Return [x, y] of the center of cell containing provided text 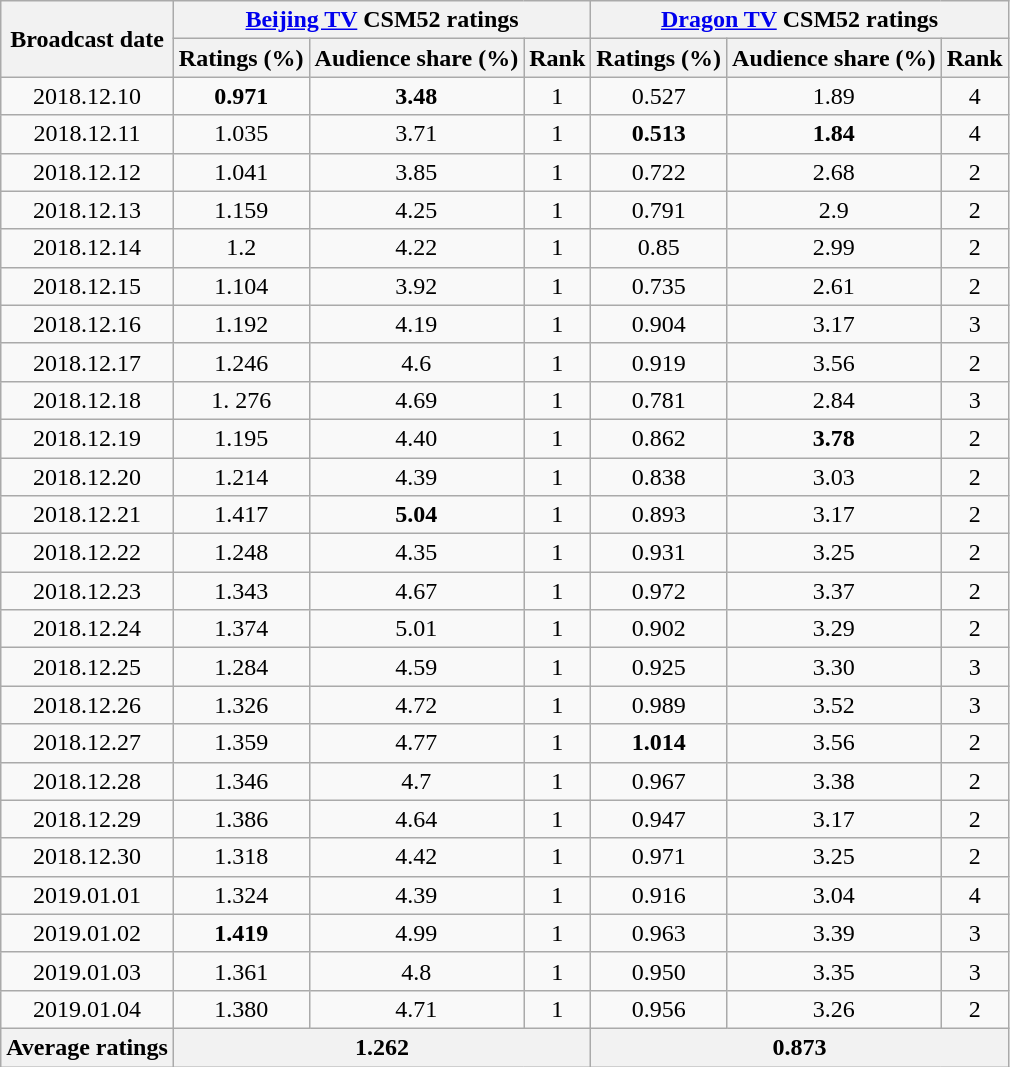
1.159 [241, 210]
0.838 [659, 477]
0.781 [659, 400]
0.85 [659, 248]
4.8 [416, 971]
2018.12.14 [88, 248]
2.61 [834, 286]
2019.01.01 [88, 895]
2018.12.12 [88, 172]
1.104 [241, 286]
0.919 [659, 362]
3.26 [834, 1009]
1.359 [241, 743]
4.22 [416, 248]
Dragon TV CSM52 ratings [800, 20]
3.92 [416, 286]
5.01 [416, 629]
2018.12.24 [88, 629]
0.989 [659, 705]
1.195 [241, 438]
0.513 [659, 134]
2019.01.02 [88, 933]
0.722 [659, 172]
1.380 [241, 1009]
0.925 [659, 667]
Average ratings [88, 1047]
3.37 [834, 591]
0.967 [659, 781]
2018.12.11 [88, 134]
0.972 [659, 591]
2018.12.25 [88, 667]
Broadcast date [88, 39]
4.35 [416, 553]
0.893 [659, 515]
3.38 [834, 781]
3.04 [834, 895]
0.873 [800, 1047]
1.89 [834, 96]
4.6 [416, 362]
1.324 [241, 895]
0.916 [659, 895]
0.956 [659, 1009]
3.39 [834, 933]
0.791 [659, 210]
1. 276 [241, 400]
2.84 [834, 400]
4.77 [416, 743]
4.59 [416, 667]
2018.12.10 [88, 96]
1.014 [659, 743]
3.85 [416, 172]
0.902 [659, 629]
1.417 [241, 515]
2018.12.17 [88, 362]
1.361 [241, 971]
2018.12.20 [88, 477]
4.99 [416, 933]
2018.12.27 [88, 743]
1.386 [241, 819]
3.03 [834, 477]
2019.01.03 [88, 971]
0.931 [659, 553]
0.950 [659, 971]
2018.12.26 [88, 705]
0.963 [659, 933]
2019.01.04 [88, 1009]
1.374 [241, 629]
0.527 [659, 96]
1.246 [241, 362]
0.735 [659, 286]
2018.12.15 [88, 286]
Beijing TV CSM52 ratings [382, 20]
1.2 [241, 248]
3.30 [834, 667]
1.248 [241, 553]
0.862 [659, 438]
3.78 [834, 438]
2018.12.16 [88, 324]
0.947 [659, 819]
4.40 [416, 438]
1.346 [241, 781]
4.19 [416, 324]
2018.12.19 [88, 438]
2018.12.22 [88, 553]
1.041 [241, 172]
2018.12.18 [88, 400]
3.35 [834, 971]
3.71 [416, 134]
2018.12.13 [88, 210]
1.035 [241, 134]
2018.12.29 [88, 819]
1.192 [241, 324]
2.9 [834, 210]
3.29 [834, 629]
4.7 [416, 781]
1.214 [241, 477]
3.48 [416, 96]
2018.12.28 [88, 781]
2.68 [834, 172]
4.25 [416, 210]
1.318 [241, 857]
4.64 [416, 819]
3.52 [834, 705]
4.69 [416, 400]
4.42 [416, 857]
1.262 [382, 1047]
1.326 [241, 705]
4.67 [416, 591]
4.71 [416, 1009]
1.84 [834, 134]
2.99 [834, 248]
5.04 [416, 515]
1.343 [241, 591]
1.284 [241, 667]
0.904 [659, 324]
1.419 [241, 933]
2018.12.21 [88, 515]
4.72 [416, 705]
2018.12.30 [88, 857]
2018.12.23 [88, 591]
